Search for the cell housing the specified text and yield its [X, Y] center coordinate. 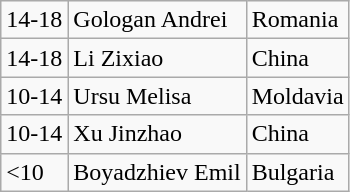
Bulgaria [298, 172]
<10 [34, 172]
Romania [298, 20]
Gologan Andrei [157, 20]
Ursu Melisa [157, 96]
Li Zixiao [157, 58]
Boyadzhiev Emil [157, 172]
Xu Jinzhao [157, 134]
Moldavia [298, 96]
